Search for the cell housing the specified text and yield its [X, Y] center coordinate. 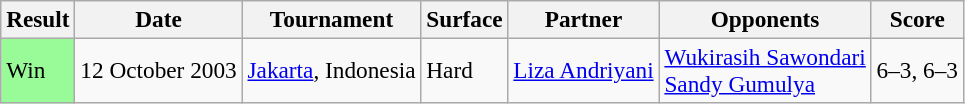
Result [38, 19]
Date [158, 19]
Jakarta, Indonesia [332, 70]
Tournament [332, 19]
Score [917, 19]
Wukirasih Sawondari Sandy Gumulya [765, 70]
Opponents [765, 19]
12 October 2003 [158, 70]
6–3, 6–3 [917, 70]
Surface [464, 19]
Hard [464, 70]
Win [38, 70]
Liza Andriyani [584, 70]
Partner [584, 19]
